Locate the cell with the specified text and output its (x, y) center coordinate. 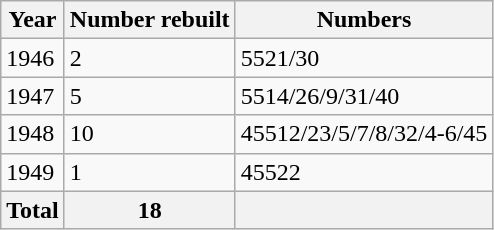
1949 (33, 172)
18 (150, 210)
45512/23/5/7/8/32/4-6/45 (364, 134)
5 (150, 96)
Numbers (364, 20)
2 (150, 58)
1 (150, 172)
1947 (33, 96)
10 (150, 134)
5521/30 (364, 58)
5514/26/9/31/40 (364, 96)
1946 (33, 58)
Total (33, 210)
Number rebuilt (150, 20)
Year (33, 20)
45522 (364, 172)
1948 (33, 134)
